Return [x, y] of the center of cell containing provided text 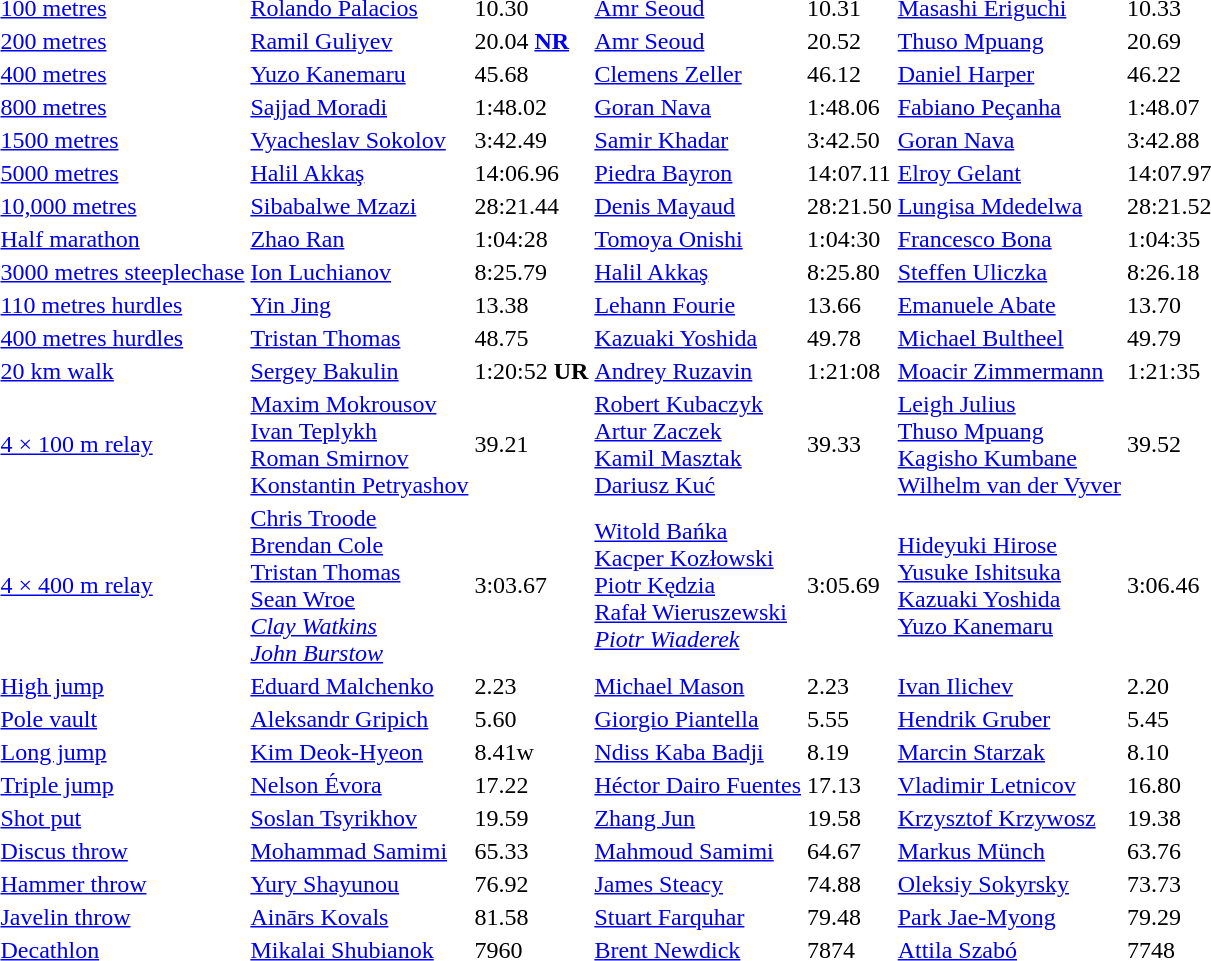
Stuart Farquhar [698, 917]
Lungisa Mdedelwa [1009, 206]
Tomoya Onishi [698, 239]
17.22 [532, 785]
Zhao Ran [360, 239]
Vladimir Letnicov [1009, 785]
45.68 [532, 74]
Lehann Fourie [698, 305]
46.12 [850, 74]
Leigh JuliusThuso MpuangKagisho KumbaneWilhelm van der Vyver [1009, 444]
Ramil Guliyev [360, 41]
Eduard Malchenko [360, 686]
76.92 [532, 884]
Vyacheslav Sokolov [360, 140]
Krzysztof Krzywosz [1009, 818]
Aleksandr Gripich [360, 719]
Sergey Bakulin [360, 371]
5.60 [532, 719]
Zhang Jun [698, 818]
Steffen Uliczka [1009, 272]
Michael Mason [698, 686]
1:20:52 UR [532, 371]
1:04:30 [850, 239]
Piedra Bayron [698, 173]
1:48.06 [850, 107]
39.33 [850, 444]
Oleksiy Sokyrsky [1009, 884]
Clemens Zeller [698, 74]
Daniel Harper [1009, 74]
Kim Deok-Hyeon [360, 752]
48.75 [532, 338]
74.88 [850, 884]
Amr Seoud [698, 41]
8:25.80 [850, 272]
Hideyuki HiroseYusuke IshitsukaKazuaki YoshidaYuzo Kanemaru [1009, 586]
19.59 [532, 818]
Sibabalwe Mzazi [360, 206]
28:21.50 [850, 206]
49.78 [850, 338]
Francesco Bona [1009, 239]
Yuzo Kanemaru [360, 74]
Hendrik Gruber [1009, 719]
3:03.67 [532, 586]
Mohammad Samimi [360, 851]
Samir Khadar [698, 140]
14:06.96 [532, 173]
3:42.50 [850, 140]
81.58 [532, 917]
Tristan Thomas [360, 338]
Soslan Tsyrikhov [360, 818]
Ion Luchianov [360, 272]
20.04 NR [532, 41]
Yin Jing [360, 305]
13.38 [532, 305]
28:21.44 [532, 206]
Maxim MokrousovIvan TeplykhRoman SmirnovKonstantin Petryashov [360, 444]
Markus Münch [1009, 851]
8:25.79 [532, 272]
Ivan Ilichev [1009, 686]
Denis Mayaud [698, 206]
Héctor Dairo Fuentes [698, 785]
1:21:08 [850, 371]
Kazuaki Yoshida [698, 338]
Yury Shayunou [360, 884]
39.21 [532, 444]
Witold BańkaKacper KozłowskiPiotr KędziaRafał WieruszewskiPiotr Wiaderek [698, 586]
James Steacy [698, 884]
1:04:28 [532, 239]
Elroy Gelant [1009, 173]
20.52 [850, 41]
13.66 [850, 305]
8.41w [532, 752]
Mahmoud Samimi [698, 851]
Robert KubaczykArtur ZaczekKamil MasztakDariusz Kuć [698, 444]
Emanuele Abate [1009, 305]
65.33 [532, 851]
Sajjad Moradi [360, 107]
14:07.11 [850, 173]
Chris TroodeBrendan ColeTristan ThomasSean WroeClay WatkinsJohn Burstow [360, 586]
1:48.02 [532, 107]
Andrey Ruzavin [698, 371]
Moacir Zimmermann [1009, 371]
Nelson Évora [360, 785]
Michael Bultheel [1009, 338]
Ndiss Kaba Badji [698, 752]
3:05.69 [850, 586]
5.55 [850, 719]
Marcin Starzak [1009, 752]
Thuso Mpuang [1009, 41]
Fabiano Peçanha [1009, 107]
17.13 [850, 785]
79.48 [850, 917]
19.58 [850, 818]
Ainārs Kovals [360, 917]
3:42.49 [532, 140]
Giorgio Piantella [698, 719]
Park Jae-Myong [1009, 917]
8.19 [850, 752]
64.67 [850, 851]
